Provide the [X, Y] coordinate of the cell's center where the given text is located.  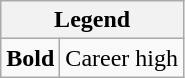
Bold [30, 58]
Career high [122, 58]
Legend [92, 20]
